Identify which cell holds the provided text, then report its (X, Y) central coordinate. 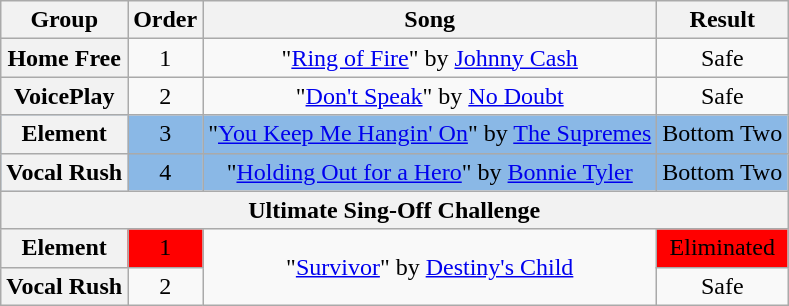
3 (166, 134)
Group (64, 20)
"Holding Out for a Hero" by Bonnie Tyler (430, 172)
"Don't Speak" by No Doubt (430, 96)
Ultimate Sing-Off Challenge (394, 210)
"Ring of Fire" by Johnny Cash (430, 58)
VoicePlay (64, 96)
4 (166, 172)
"You Keep Me Hangin' On" by The Supremes (430, 134)
"Survivor" by Destiny's Child (430, 267)
Song (430, 20)
Home Free (64, 58)
Eliminated (722, 248)
Result (722, 20)
Order (166, 20)
